For the text-containing cell, return its midpoint in (X, Y) coordinate format. 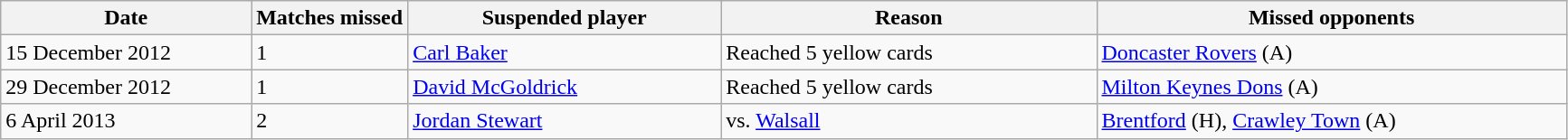
Suspended player (565, 18)
Matches missed (329, 18)
vs. Walsall (908, 121)
Date (127, 18)
6 April 2013 (127, 121)
Milton Keynes Dons (A) (1332, 87)
Reason (908, 18)
2 (329, 121)
David McGoldrick (565, 87)
Brentford (H), Crawley Town (A) (1332, 121)
15 December 2012 (127, 52)
Doncaster Rovers (A) (1332, 52)
Carl Baker (565, 52)
Jordan Stewart (565, 121)
29 December 2012 (127, 87)
Missed opponents (1332, 18)
